Find where the given text appears and provide that cell's center as (X, Y) coordinate. 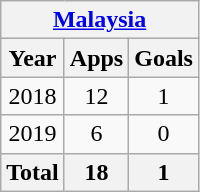
2018 (33, 96)
6 (96, 134)
18 (96, 172)
Goals (164, 58)
Total (33, 172)
2019 (33, 134)
Malaysia (100, 20)
Year (33, 58)
0 (164, 134)
12 (96, 96)
Apps (96, 58)
